Extract the [x, y] coordinate from the center of the cell holding the provided text.  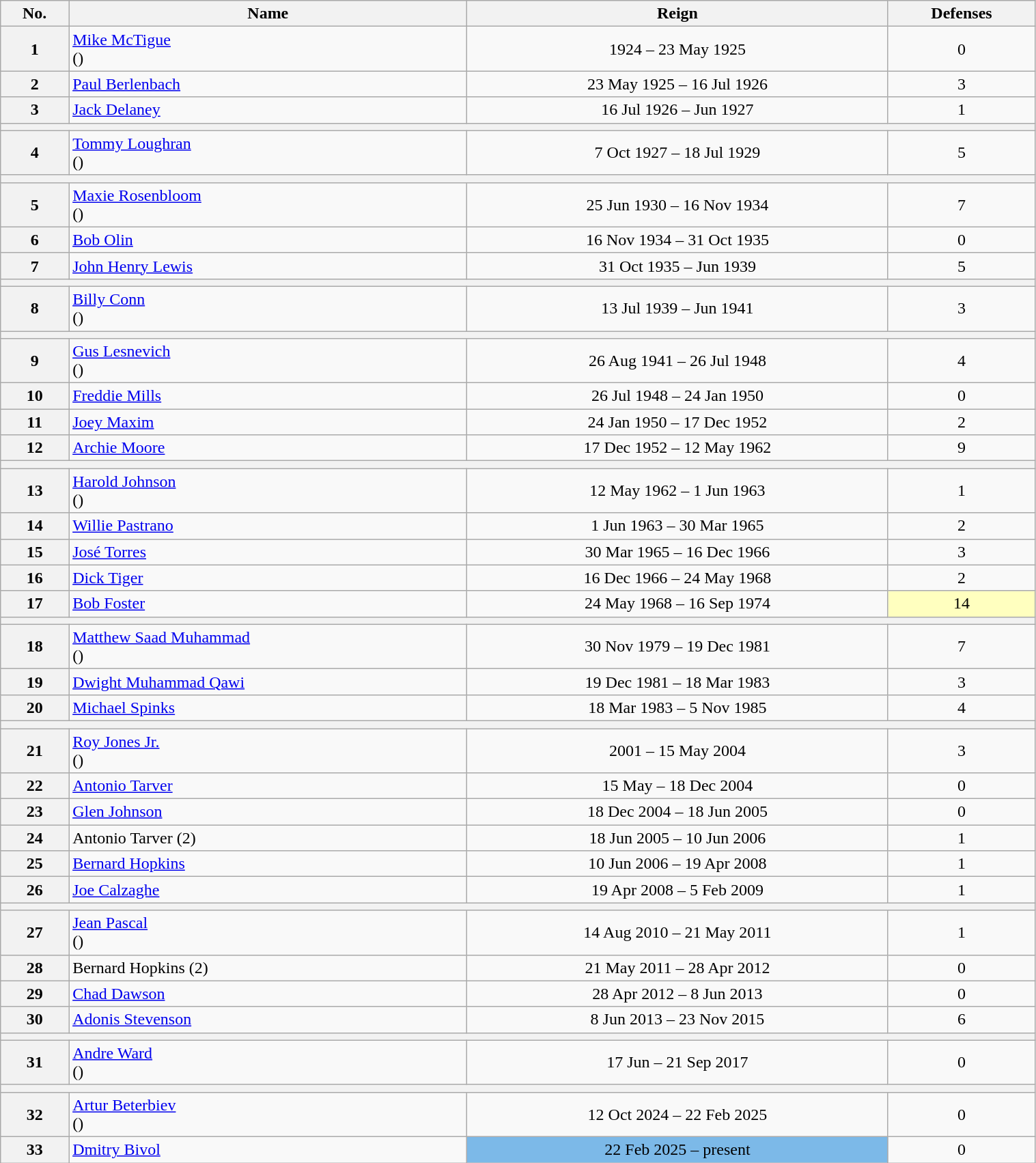
25 Jun 1930 – 16 Nov 1934 [677, 205]
20 [35, 707]
18 Dec 2004 – 18 Jun 2005 [677, 812]
22 Feb 2025 – present [677, 1149]
24 May 1968 – 16 Sep 1974 [677, 604]
Bob Foster [268, 604]
Antonio Tarver (2) [268, 838]
Andre Ward() [268, 1063]
21 [35, 750]
Willie Pastrano [268, 526]
Michael Spinks [268, 707]
Chad Dawson [268, 994]
33 [35, 1149]
Archie Moore [268, 448]
12 May 1962 – 1 Jun 1963 [677, 490]
Tommy Loughran() [268, 153]
Defenses [962, 14]
7 Oct 1927 – 18 Jul 1929 [677, 153]
Bernard Hopkins (2) [268, 968]
11 [35, 422]
Maxie Rosenbloom() [268, 205]
Paul Berlenbach [268, 84]
Joey Maxim [268, 422]
Billy Conn() [268, 309]
Artur Beterbiev() [268, 1115]
10 Jun 2006 – 19 Apr 2008 [677, 864]
17 [35, 604]
José Torres [268, 552]
8 Jun 2013 – 23 Nov 2015 [677, 1020]
Reign [677, 14]
Roy Jones Jr.() [268, 750]
Dick Tiger [268, 578]
Adonis Stevenson [268, 1020]
25 [35, 864]
14 Aug 2010 – 21 May 2011 [677, 933]
31 Oct 1935 – Jun 1939 [677, 266]
12 [35, 448]
8 [35, 309]
13 Jul 1939 – Jun 1941 [677, 309]
23 [35, 812]
30 Mar 1965 – 16 Dec 1966 [677, 552]
Bob Olin [268, 240]
19 Dec 1981 – 18 Mar 1983 [677, 682]
Glen Johnson [268, 812]
Freddie Mills [268, 396]
10 [35, 396]
17 Jun – 21 Sep 2017 [677, 1063]
19 [35, 682]
Dmitry Bivol [268, 1149]
32 [35, 1115]
18 Mar 1983 – 5 Nov 1985 [677, 707]
Joe Calzaghe [268, 890]
Bernard Hopkins [268, 864]
Mike McTigue() [268, 49]
26 Jul 1948 – 24 Jan 1950 [677, 396]
22 [35, 786]
16 Nov 1934 – 31 Oct 1935 [677, 240]
16 [35, 578]
1 Jun 1963 – 30 Mar 1965 [677, 526]
17 Dec 1952 – 12 May 1962 [677, 448]
Antonio Tarver [268, 786]
Matthew Saad Muhammad() [268, 646]
19 Apr 2008 – 5 Feb 2009 [677, 890]
Jean Pascal() [268, 933]
24 [35, 838]
13 [35, 490]
12 Oct 2024 – 22 Feb 2025 [677, 1115]
Name [268, 14]
15 May – 18 Dec 2004 [677, 786]
16 Jul 1926 – Jun 1927 [677, 110]
29 [35, 994]
Jack Delaney [268, 110]
15 [35, 552]
23 May 1925 – 16 Jul 1926 [677, 84]
31 [35, 1063]
18 Jun 2005 – 10 Jun 2006 [677, 838]
26 [35, 890]
30 Nov 1979 – 19 Dec 1981 [677, 646]
No. [35, 14]
24 Jan 1950 – 17 Dec 1952 [677, 422]
Harold Johnson() [268, 490]
27 [35, 933]
30 [35, 1020]
John Henry Lewis [268, 266]
28 Apr 2012 – 8 Jun 2013 [677, 994]
16 Dec 1966 – 24 May 1968 [677, 578]
Gus Lesnevich() [268, 361]
Dwight Muhammad Qawi [268, 682]
2001 – 15 May 2004 [677, 750]
28 [35, 968]
1924 – 23 May 1925 [677, 49]
26 Aug 1941 – 26 Jul 1948 [677, 361]
21 May 2011 – 28 Apr 2012 [677, 968]
18 [35, 646]
